From the cell containing the given text, extract its center point as [x, y] coordinate. 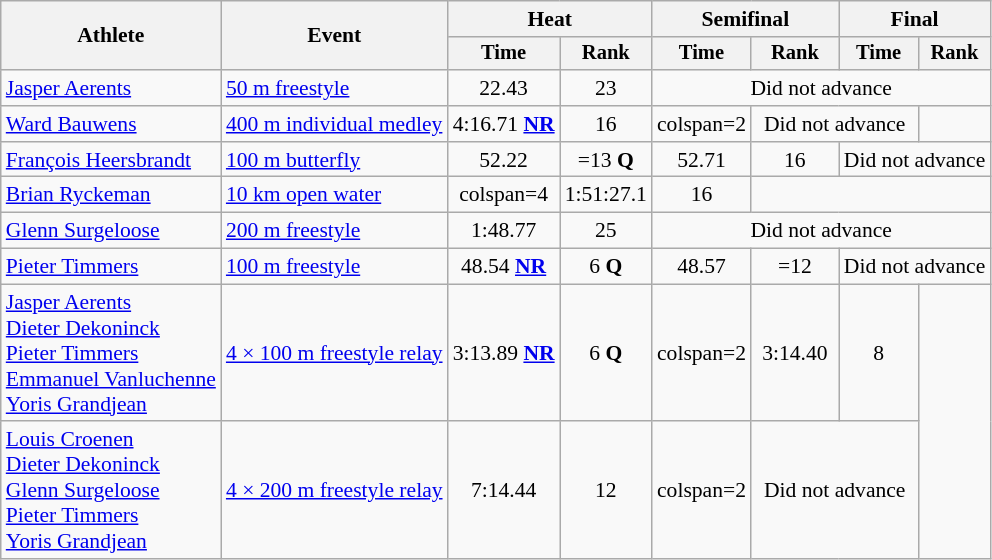
52.22 [504, 160]
100 m butterfly [334, 160]
Final [915, 19]
22.43 [504, 88]
4:16.71 NR [504, 124]
Pieter Timmers [111, 267]
25 [606, 231]
=13 Q [606, 160]
Heat [550, 19]
23 [606, 88]
Athlete [111, 36]
1:48.77 [504, 231]
Louis CroenenDieter DekoninckGlenn SurgeloosePieter TimmersYoris Grandjean [111, 491]
4 × 100 m freestyle relay [334, 353]
François Heersbrandt [111, 160]
48.57 [702, 267]
1:51:27.1 [606, 195]
Brian Ryckeman [111, 195]
colspan=4 [504, 195]
3:14.40 [795, 353]
12 [606, 491]
8 [879, 353]
3:13.89 NR [504, 353]
50 m freestyle [334, 88]
Event [334, 36]
52.71 [702, 160]
Ward Bauwens [111, 124]
Jasper AerentsDieter DekoninckPieter TimmersEmmanuel VanluchenneYoris Grandjean [111, 353]
4 × 200 m freestyle relay [334, 491]
10 km open water [334, 195]
48.54 NR [504, 267]
=12 [795, 267]
Glenn Surgeloose [111, 231]
200 m freestyle [334, 231]
Jasper Aerents [111, 88]
100 m freestyle [334, 267]
7:14.44 [504, 491]
Semifinal [746, 19]
400 m individual medley [334, 124]
